Output the (X, Y) coordinate of the center of the cell containing the given text.  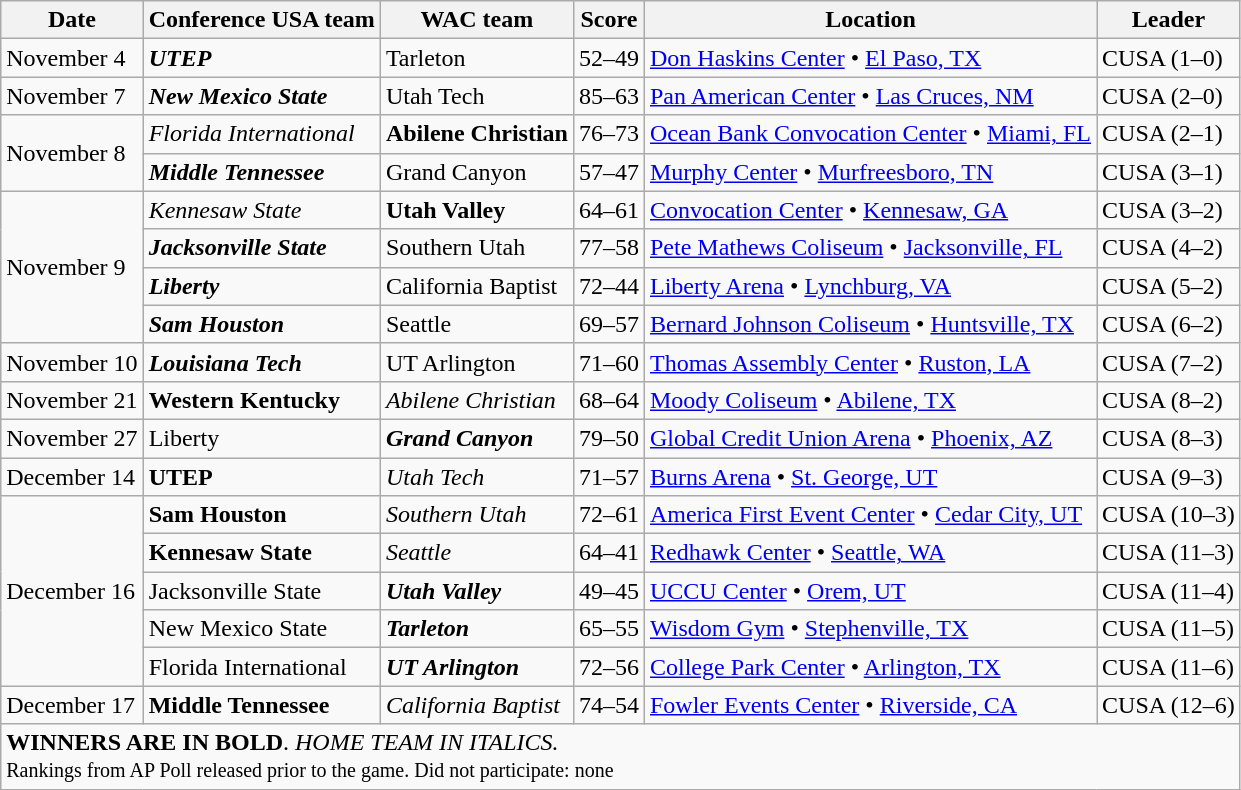
Redhawk Center • Seattle, WA (870, 553)
CUSA (8–2) (1169, 400)
Louisiana Tech (262, 362)
Date (72, 20)
64–61 (608, 210)
Wisdom Gym • Stephenville, TX (870, 629)
85–63 (608, 96)
CUSA (3–1) (1169, 172)
CUSA (2–0) (1169, 96)
College Park Center • Arlington, TX (870, 667)
Conference USA team (262, 20)
November 27 (72, 438)
December 17 (72, 705)
79–50 (608, 438)
CUSA (7–2) (1169, 362)
65–55 (608, 629)
Fowler Events Center • Riverside, CA (870, 705)
November 10 (72, 362)
Score (608, 20)
December 16 (72, 591)
Location (870, 20)
CUSA (11–5) (1169, 629)
Moody Coliseum • Abilene, TX (870, 400)
Pan American Center • Las Cruces, NM (870, 96)
52–49 (608, 58)
CUSA (11–4) (1169, 591)
CUSA (12–6) (1169, 705)
CUSA (6–2) (1169, 324)
64–41 (608, 553)
November 7 (72, 96)
America First Event Center • Cedar City, UT (870, 515)
Thomas Assembly Center • Ruston, LA (870, 362)
72–61 (608, 515)
Western Kentucky (262, 400)
CUSA (11–3) (1169, 553)
Burns Arena • St. George, UT (870, 477)
Bernard Johnson Coliseum • Huntsville, TX (870, 324)
WAC team (476, 20)
49–45 (608, 591)
Liberty Arena • Lynchburg, VA (870, 286)
Convocation Center • Kennesaw, GA (870, 210)
November 8 (72, 153)
November 21 (72, 400)
72–56 (608, 667)
November 4 (72, 58)
57–47 (608, 172)
Leader (1169, 20)
72–44 (608, 286)
CUSA (5–2) (1169, 286)
76–73 (608, 134)
CUSA (11–6) (1169, 667)
Don Haskins Center • El Paso, TX (870, 58)
CUSA (10–3) (1169, 515)
CUSA (2–1) (1169, 134)
71–57 (608, 477)
CUSA (1–0) (1169, 58)
CUSA (8–3) (1169, 438)
Pete Mathews Coliseum • Jacksonville, FL (870, 248)
CUSA (4–2) (1169, 248)
Ocean Bank Convocation Center • Miami, FL (870, 134)
November 9 (72, 267)
77–58 (608, 248)
UCCU Center • Orem, UT (870, 591)
69–57 (608, 324)
December 14 (72, 477)
71–60 (608, 362)
74–54 (608, 705)
CUSA (9–3) (1169, 477)
WINNERS ARE IN BOLD. HOME TEAM IN ITALICS.Rankings from AP Poll released prior to the game. Did not participate: none (621, 756)
CUSA (3–2) (1169, 210)
Global Credit Union Arena • Phoenix, AZ (870, 438)
Murphy Center • Murfreesboro, TN (870, 172)
68–64 (608, 400)
